Extract the [X, Y] coordinate from the center of the cell holding the provided text.  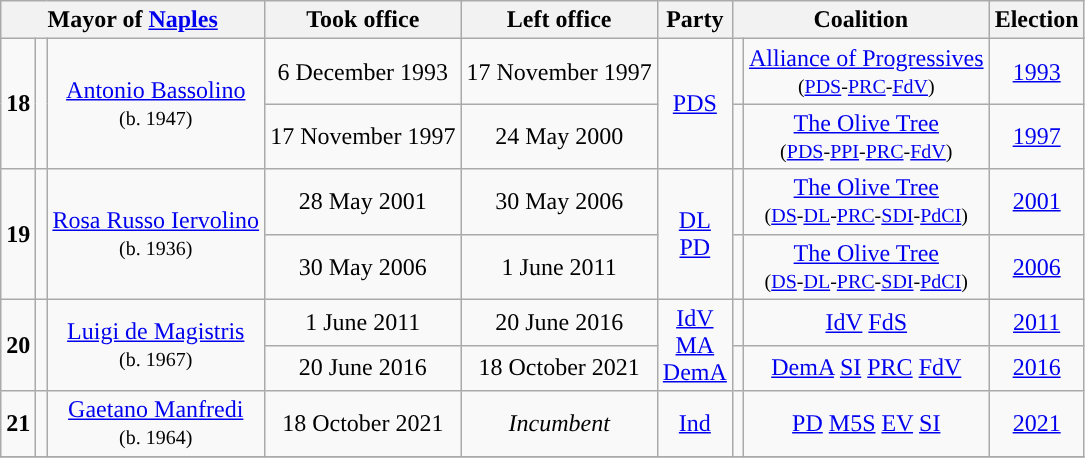
21 [18, 424]
DLPD [694, 234]
Ind [694, 424]
2001 [1036, 202]
DemA SI PRC FdV [866, 368]
Took office [363, 20]
1997 [1036, 136]
18 [18, 104]
24 May 2000 [559, 136]
6 December 1993 [363, 72]
Alliance of Progressives(PDS-PRC-FdV) [866, 72]
Mayor of Naples [133, 20]
Party [694, 20]
PD M5S EV SI [866, 424]
2016 [1036, 368]
Election [1036, 20]
PDS [694, 104]
Gaetano Manfredi(b. 1964) [156, 424]
2011 [1036, 322]
Antonio Bassolino(b. 1947) [156, 104]
2021 [1036, 424]
The Olive Tree(PDS-PPI-PRC-FdV) [866, 136]
Incumbent [559, 424]
2006 [1036, 266]
IdVMADemA [694, 345]
Left office [559, 20]
Coalition [860, 20]
19 [18, 234]
1993 [1036, 72]
20 [18, 345]
Rosa Russo Iervolino(b. 1936) [156, 234]
Luigi de Magistris(b. 1967) [156, 345]
28 May 2001 [363, 202]
IdV FdS [866, 322]
